Return the [x, y] coordinate for the center point of the cell that contains the specified text.  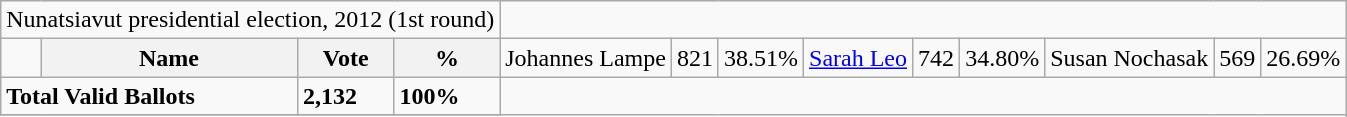
38.51% [760, 58]
Name [170, 58]
Susan Nochasak [1130, 58]
Vote [346, 58]
742 [936, 58]
Sarah Leo [858, 58]
Nunatsiavut presidential election, 2012 (1st round) [250, 20]
26.69% [1304, 58]
569 [1238, 58]
2,132 [346, 96]
821 [694, 58]
Total Valid Ballots [150, 96]
% [447, 58]
34.80% [1002, 58]
100% [447, 96]
Johannes Lampe [586, 58]
